Capture the cell that displays the provided text and extract its [X, Y] central coordinate. 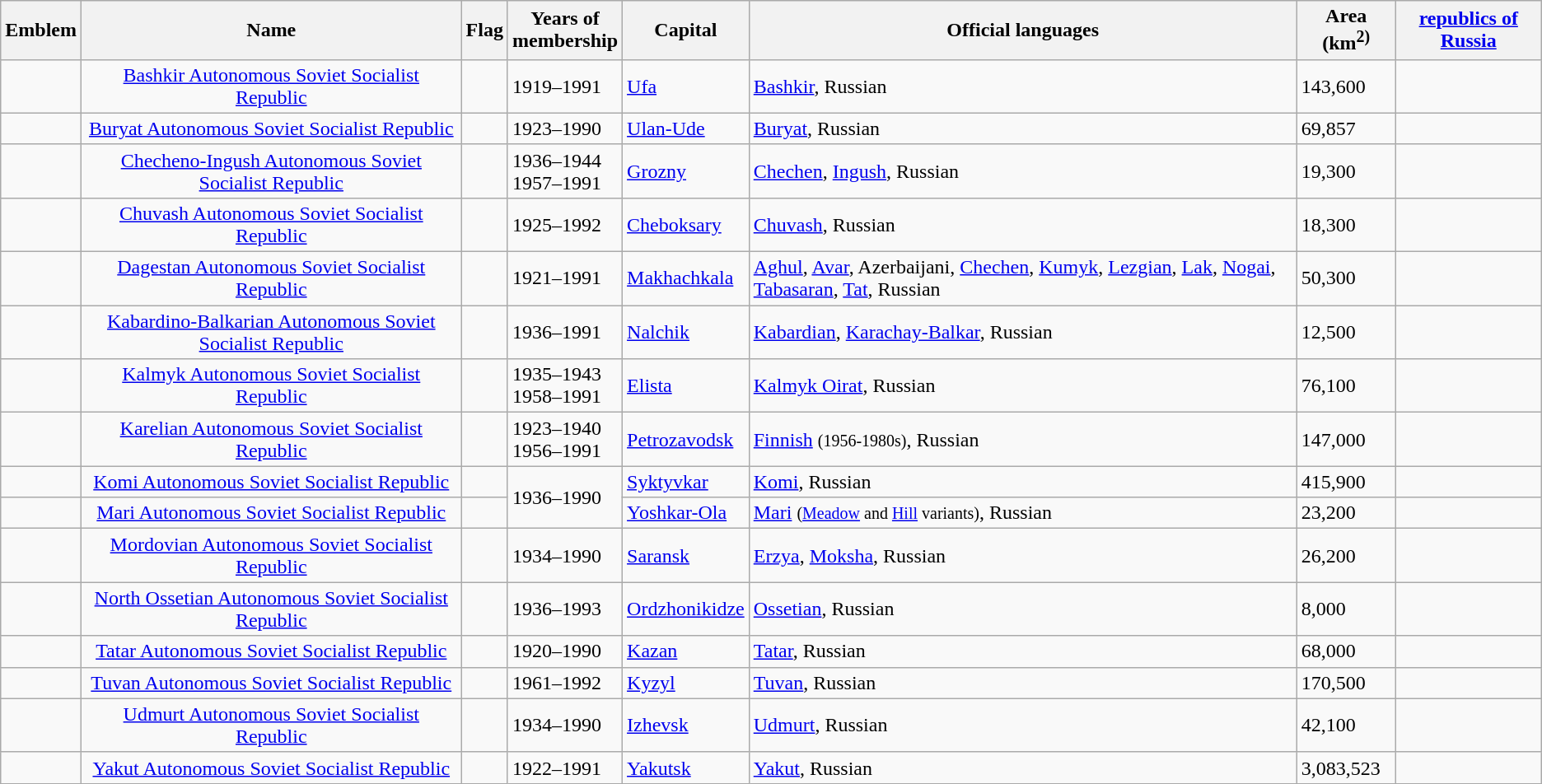
18,300 [1346, 224]
Syktyvkar [686, 482]
Tuvan, Russian [1023, 683]
Erzya, Moksha, Russian [1023, 555]
Cheboksary [686, 224]
1936–1991 [565, 333]
Buryat Autonomous Soviet Socialist Republic [271, 128]
North Ossetian Autonomous Soviet Socialist Republic [271, 609]
Ufa [686, 86]
Mordovian Autonomous Soviet Socialist Republic [271, 555]
143,600 [1346, 86]
Kabardino-Balkarian Autonomous Soviet Socialist Republic [271, 333]
Emblem [41, 30]
Saransk [686, 555]
Mari Autonomous Soviet Socialist Republic [271, 513]
1936–1990 [565, 497]
republics of Russia [1468, 30]
Komi, Russian [1023, 482]
Yoshkar-Ola [686, 513]
Udmurt, Russian [1023, 725]
Yakutsk [686, 768]
23,200 [1346, 513]
Official languages [1023, 30]
Yakut, Russian [1023, 768]
Chuvash Autonomous Soviet Socialist Republic [271, 224]
Tatar, Russian [1023, 651]
Izhevsk [686, 725]
42,100 [1346, 725]
Kabardian, Karachay-Balkar, Russian [1023, 333]
Nalchik [686, 333]
Elista [686, 385]
Capital [686, 30]
Years ofmembership [565, 30]
Aghul, Avar, Azerbaijani, Chechen, Kumyk, Lezgian, Lak, Nogai, Tabasaran, Tat, Russian [1023, 278]
1919–1991 [565, 86]
Bashkir Autonomous Soviet Socialist Republic [271, 86]
Makhachkala [686, 278]
19,300 [1346, 171]
Ossetian, Russian [1023, 609]
Buryat, Russian [1023, 128]
Karelian Autonomous Soviet Socialist Republic [271, 440]
Komi Autonomous Soviet Socialist Republic [271, 482]
Dagestan Autonomous Soviet Socialist Republic [271, 278]
Finnish (1956-1980s), Russian [1023, 440]
Area (km2) [1346, 30]
1925–1992 [565, 224]
415,900 [1346, 482]
Ulan-Ude [686, 128]
1921–1991 [565, 278]
1935–19431958–1991 [565, 385]
Tuvan Autonomous Soviet Socialist Republic [271, 683]
Udmurt Autonomous Soviet Socialist Republic [271, 725]
Bashkir, Russian [1023, 86]
Ordzhonikidze [686, 609]
Kyzyl [686, 683]
Tatar Autonomous Soviet Socialist Republic [271, 651]
Flag [484, 30]
Mari (Meadow and Hill variants), Russian [1023, 513]
170,500 [1346, 683]
Chechen, Ingush, Russian [1023, 171]
1961–1992 [565, 683]
1936–1993 [565, 609]
1923–19401956–1991 [565, 440]
Grozny [686, 171]
1920–1990 [565, 651]
12,500 [1346, 333]
147,000 [1346, 440]
3,083,523 [1346, 768]
Yakut Autonomous Soviet Socialist Republic [271, 768]
68,000 [1346, 651]
Kazan [686, 651]
Checheno-Ingush Autonomous Soviet Socialist Republic [271, 171]
50,300 [1346, 278]
69,857 [1346, 128]
1936–19441957–1991 [565, 171]
Kalmyk Autonomous Soviet Socialist Republic [271, 385]
Name [271, 30]
Kalmyk Oirat, Russian [1023, 385]
1923–1990 [565, 128]
26,200 [1346, 555]
8,000 [1346, 609]
1922–1991 [565, 768]
76,100 [1346, 385]
Petrozavodsk [686, 440]
Chuvash, Russian [1023, 224]
